Output the [X, Y] coordinate of the center of the cell containing the given text.  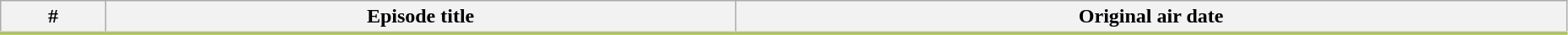
Original air date [1150, 17]
# [53, 17]
Episode title [420, 17]
